Find where the given text appears and provide that cell's center as (x, y) coordinate. 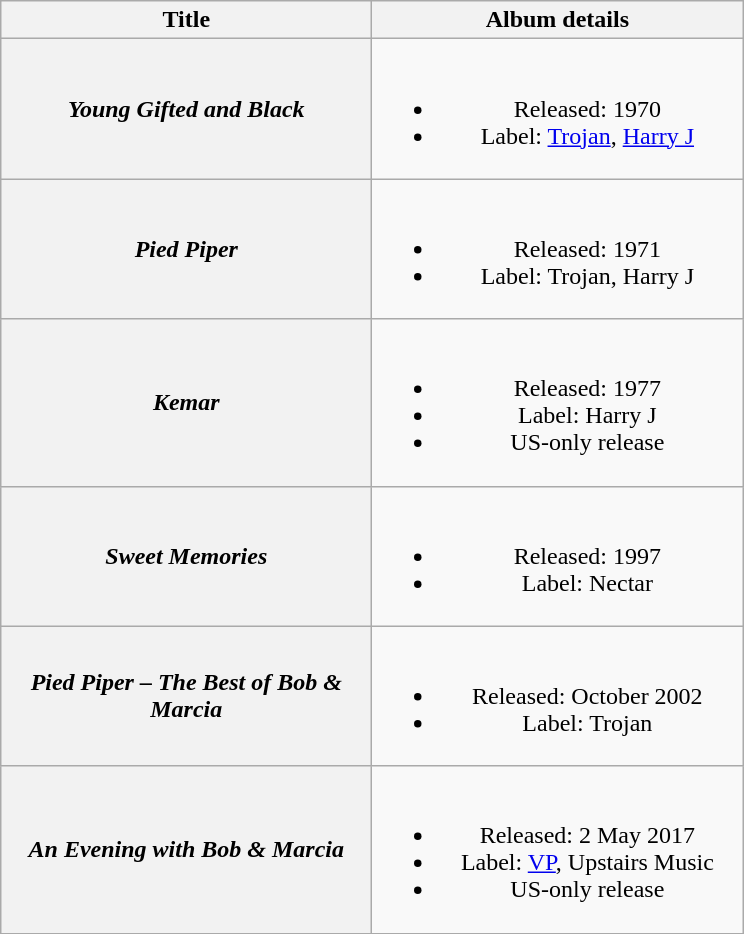
Title (186, 20)
Released: 1977Label: Harry JUS-only release (558, 402)
Released: 1971Label: Trojan, Harry J (558, 249)
Album details (558, 20)
Pied Piper – The Best of Bob & Marcia (186, 696)
Released: 2 May 2017Label: VP, Upstairs MusicUS-only release (558, 850)
Released: 1970Label: Trojan, Harry J (558, 109)
Sweet Memories (186, 556)
Released: 1997Label: Nectar (558, 556)
Released: October 2002Label: Trojan (558, 696)
Pied Piper (186, 249)
An Evening with Bob & Marcia (186, 850)
Young Gifted and Black (186, 109)
Kemar (186, 402)
